Return the [x, y] coordinate for the center point of the cell that contains the specified text.  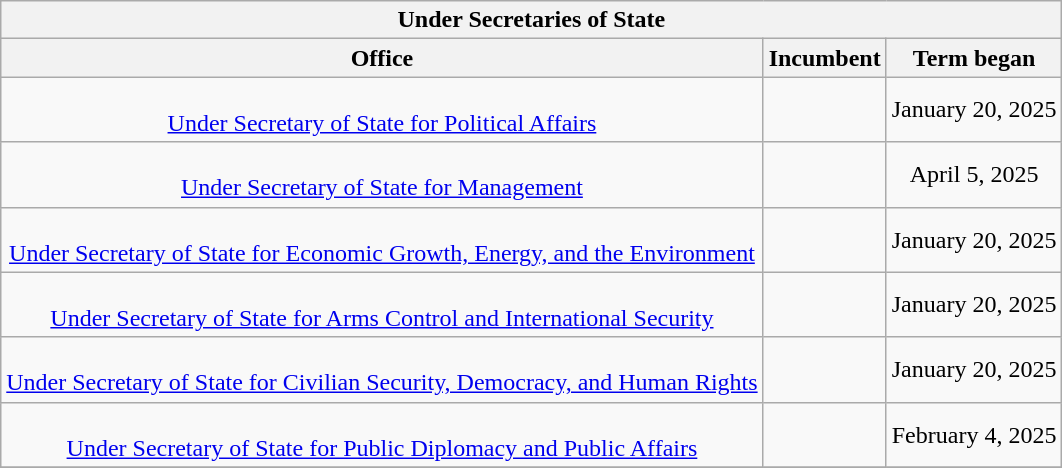
Under Secretary of State for Economic Growth, Energy, and the Environment [382, 240]
Under Secretary of State for Civilian Security, Democracy, and Human Rights [382, 370]
Under Secretary of State for Public Diplomacy and Public Affairs [382, 434]
Under Secretary of State for Political Affairs [382, 110]
Under Secretaries of State [532, 20]
Under Secretary of State for Management [382, 174]
Incumbent [824, 58]
Under Secretary of State for Arms Control and International Security [382, 304]
April 5, 2025 [974, 174]
Term began [974, 58]
February 4, 2025 [974, 434]
Office [382, 58]
